Capture the cell that displays the provided text and extract its [x, y] central coordinate. 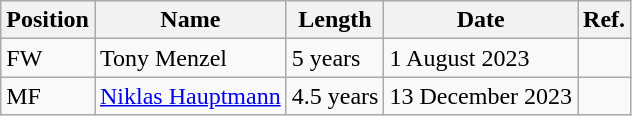
Tony Menzel [190, 58]
Position [48, 20]
Date [481, 20]
5 years [335, 58]
Name [190, 20]
13 December 2023 [481, 96]
FW [48, 58]
1 August 2023 [481, 58]
Length [335, 20]
4.5 years [335, 96]
Ref. [604, 20]
MF [48, 96]
Niklas Hauptmann [190, 96]
